Identify which cell holds the provided text, then report its [X, Y] central coordinate. 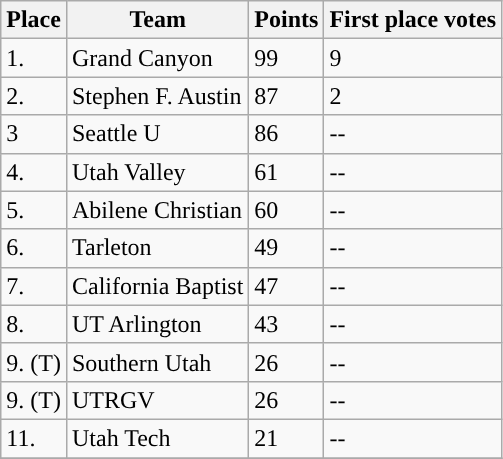
Southern Utah [157, 362]
9 [413, 58]
99 [286, 58]
2 [413, 96]
86 [286, 134]
8. [34, 324]
2. [34, 96]
Grand Canyon [157, 58]
87 [286, 96]
First place votes [413, 20]
Team [157, 20]
UTRGV [157, 400]
Utah Valley [157, 172]
6. [34, 248]
47 [286, 286]
61 [286, 172]
11. [34, 438]
3 [34, 134]
Utah Tech [157, 438]
Abilene Christian [157, 210]
43 [286, 324]
7. [34, 286]
21 [286, 438]
Stephen F. Austin [157, 96]
Points [286, 20]
Place [34, 20]
Seattle U [157, 134]
60 [286, 210]
UT Arlington [157, 324]
49 [286, 248]
4. [34, 172]
1. [34, 58]
Tarleton [157, 248]
California Baptist [157, 286]
5. [34, 210]
